Scan for the cell matching the given text and deliver its (X, Y) coordinate at center. 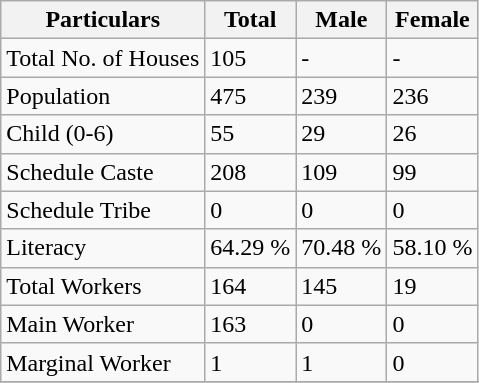
Literacy (103, 248)
Marginal Worker (103, 362)
164 (250, 286)
55 (250, 134)
29 (342, 134)
208 (250, 172)
70.48 % (342, 248)
Total Workers (103, 286)
475 (250, 96)
239 (342, 96)
Female (432, 20)
58.10 % (432, 248)
19 (432, 286)
Male (342, 20)
Population (103, 96)
64.29 % (250, 248)
Total (250, 20)
Total No. of Houses (103, 58)
163 (250, 324)
236 (432, 96)
Schedule Caste (103, 172)
109 (342, 172)
Schedule Tribe (103, 210)
26 (432, 134)
145 (342, 286)
Particulars (103, 20)
99 (432, 172)
Main Worker (103, 324)
105 (250, 58)
Child (0-6) (103, 134)
